Provide the [X, Y] coordinate of the cell's center where the given text is located.  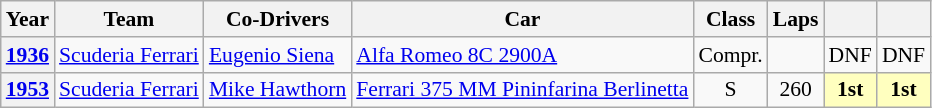
Alfa Romeo 8C 2900A [522, 55]
Year [28, 19]
Mike Hawthorn [278, 90]
Car [522, 19]
Laps [796, 19]
Ferrari 375 MM Pininfarina Berlinetta [522, 90]
Eugenio Siena [278, 55]
S [730, 90]
1936 [28, 55]
Team [129, 19]
Co-Drivers [278, 19]
260 [796, 90]
Compr. [730, 55]
1953 [28, 90]
Class [730, 19]
